Determine the (X, Y) coordinate at the center of the cell enclosing the given text.  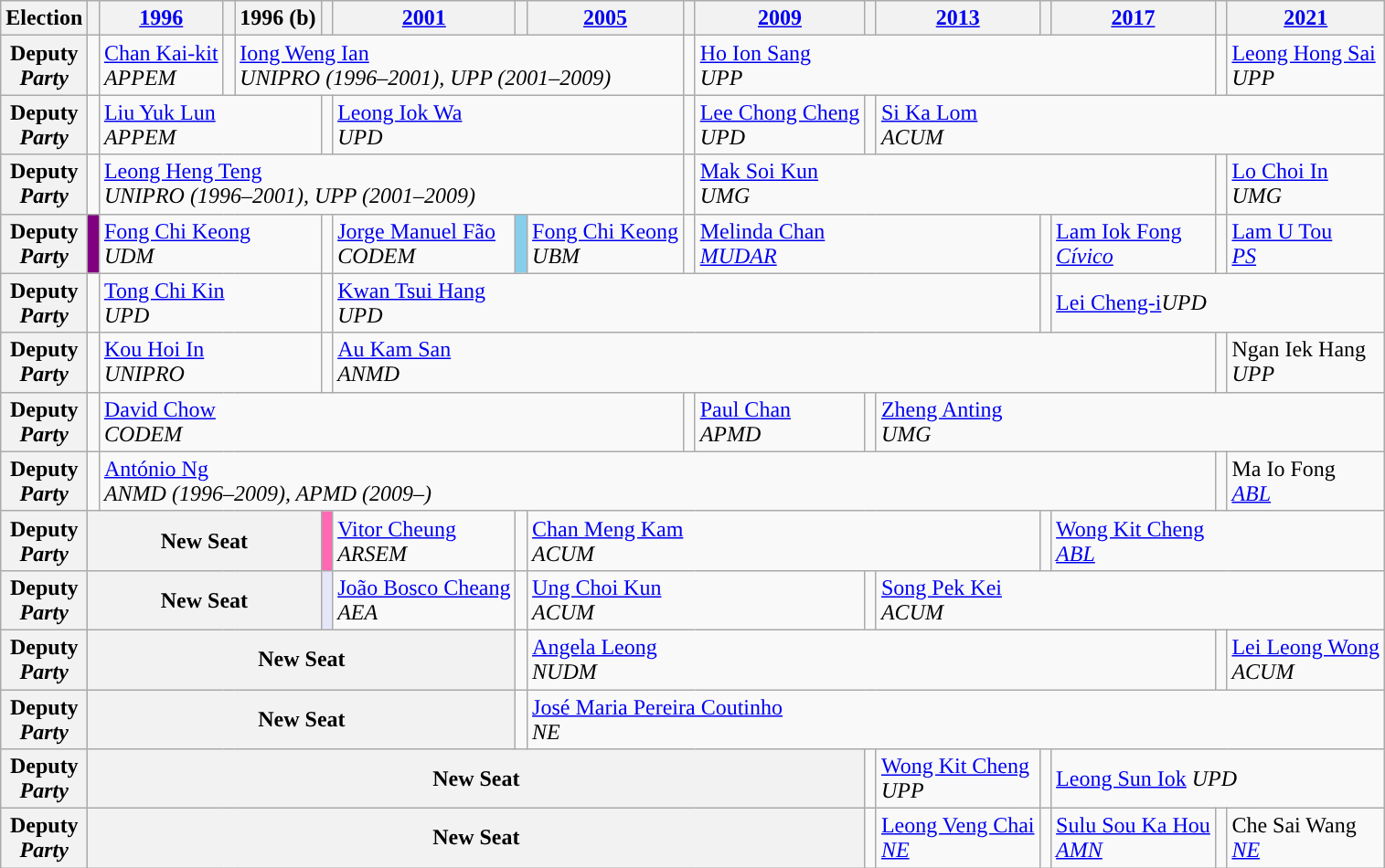
2013 (958, 18)
1996 (b) (278, 18)
Ho Ion SangUPP (954, 66)
Au Kam SanANMD (774, 362)
Lee Chong ChengUPD (780, 124)
Lei Leong WongACUM (1305, 660)
Ung Choi KunACUM (697, 599)
Paul ChanAPMD (780, 422)
Leong Iok WaUPD (508, 124)
João Bosco CheangAEA (424, 599)
Fong Chi KeongUBM (605, 243)
Lo Choi InUMG (1305, 185)
Leong Heng TengUNIPRO (1996–2001), UPP (2001–2009) (391, 185)
2001 (424, 18)
Vitor CheungARSEM (424, 541)
Kou Hoi InUNIPRO (210, 362)
Leong Hong SaiUPP (1305, 66)
Ma Io FongABL (1305, 481)
2009 (780, 18)
Wong Kit ChengUPP (958, 778)
Melinda ChanMUDAR (867, 243)
Iong Weng IanUNIPRO (1996–2001), UPP (2001–2009) (459, 66)
Chan Kai-kitAPPEM (161, 66)
1996 (161, 18)
Liu Yuk LunAPPEM (210, 124)
Mak Soi KunUMG (954, 185)
Lam U TouPS (1305, 243)
David ChowCODEM (391, 422)
Leong Veng ChaiNE (958, 839)
Ngan Iek HangUPP (1305, 362)
Election (44, 18)
José Maria Pereira CoutinhoNE (956, 718)
Tong Chi KinUPD (210, 303)
Sulu Sou Ka HouAMN (1134, 839)
Si Ka LomACUM (1130, 124)
Kwan Tsui HangUPD (686, 303)
Che Sai WangNE (1305, 839)
Jorge Manuel FãoCODEM (424, 243)
Wong Kit ChengABL (1218, 541)
Song Pek KeiACUM (1130, 599)
António NgANMD (1996–2009), APMD (2009–) (656, 481)
Chan Meng KamACUM (783, 541)
2021 (1305, 18)
Fong Chi KeongUDM (210, 243)
2005 (605, 18)
2017 (1134, 18)
Zheng AntingUMG (1130, 422)
Angela LeongNUDM (872, 660)
Lam Iok FongCívico (1134, 243)
Lei Cheng-iUPD (1218, 303)
Leong Sun Iok UPD (1218, 778)
